Locate the cell with the specified text and output its (X, Y) center coordinate. 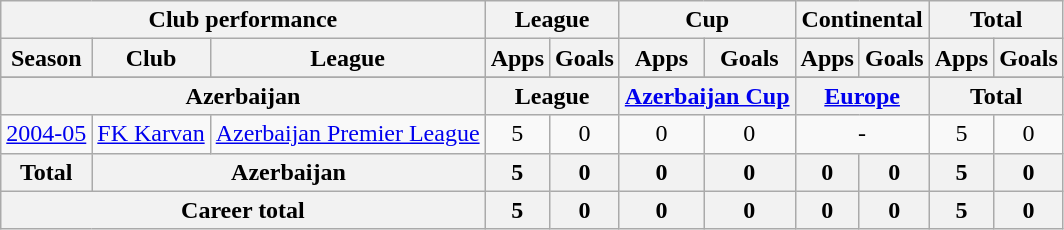
Career total (243, 210)
2004-05 (46, 134)
Azerbaijan Cup (707, 96)
Continental (862, 20)
FK Karvan (151, 134)
Club performance (243, 20)
Europe (862, 96)
Season (46, 58)
- (862, 134)
Azerbaijan Premier League (348, 134)
Cup (707, 20)
Club (151, 58)
